Determine the [X, Y] coordinate at the center of the cell enclosing the given text.  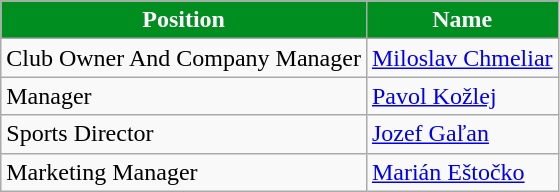
Jozef Gaľan [462, 134]
Position [184, 20]
Marián Eštočko [462, 172]
Marketing Manager [184, 172]
Club Owner And Company Manager [184, 58]
Pavol Kožlej [462, 96]
Name [462, 20]
Miloslav Chmeliar [462, 58]
Sports Director [184, 134]
Manager [184, 96]
